From the cell containing the given text, extract its center point as [x, y] coordinate. 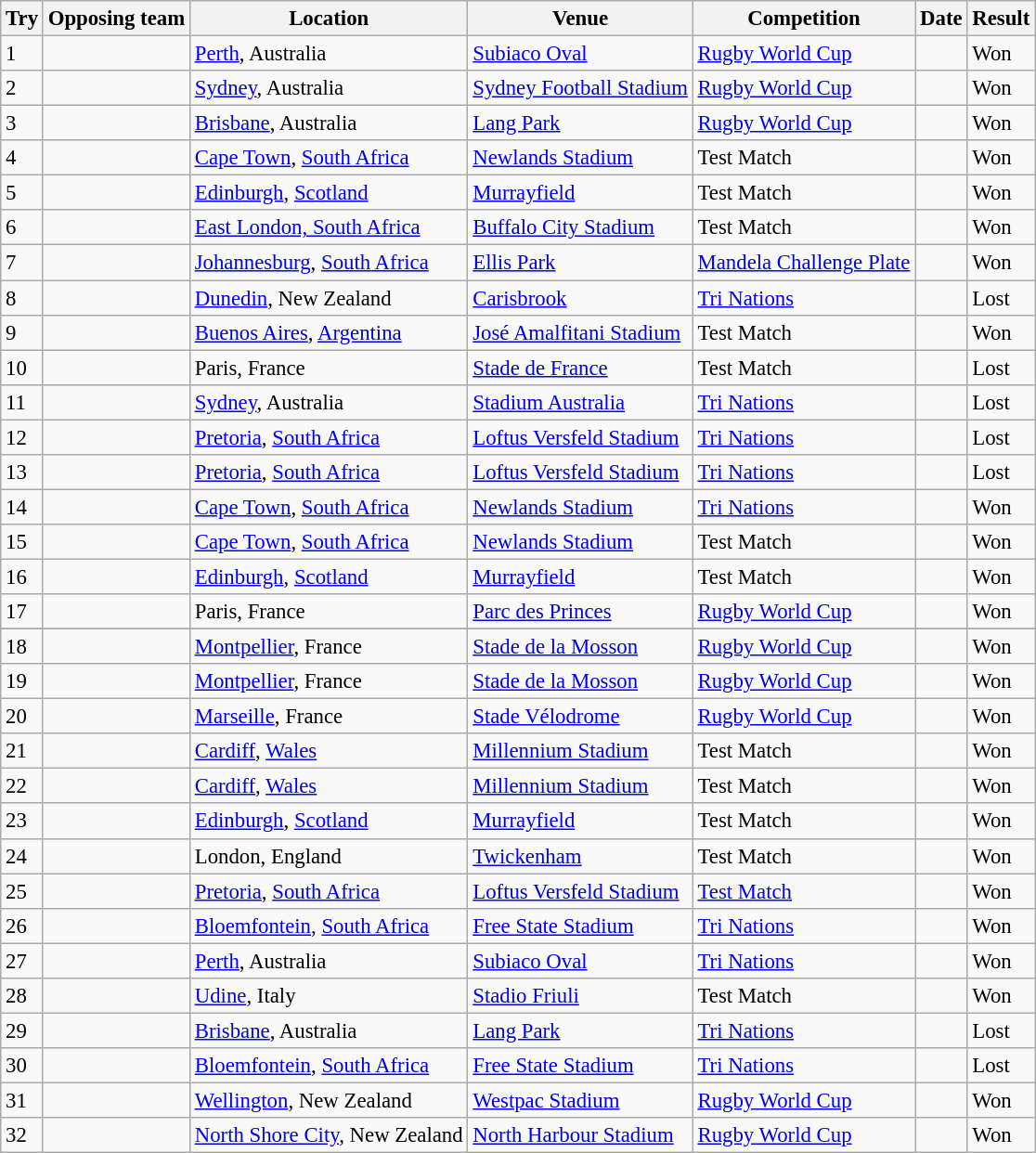
Opposing team [116, 19]
Udine, Italy [329, 996]
Try [22, 19]
North Harbour Stadium [580, 1135]
25 [22, 891]
21 [22, 751]
Johannesburg, South Africa [329, 263]
7 [22, 263]
José Amalfitani Stadium [580, 332]
Parc des Princes [580, 612]
23 [22, 822]
1 [22, 54]
Stade Vélodrome [580, 717]
14 [22, 507]
10 [22, 368]
Westpac Stadium [580, 1100]
11 [22, 402]
Marseille, France [329, 717]
5 [22, 193]
28 [22, 996]
24 [22, 856]
Ellis Park [580, 263]
32 [22, 1135]
North Shore City, New Zealand [329, 1135]
30 [22, 1066]
Dunedin, New Zealand [329, 298]
4 [22, 158]
Date [941, 19]
Sydney Football Stadium [580, 88]
29 [22, 1030]
Buffalo City Stadium [580, 227]
Stade de France [580, 368]
Wellington, New Zealand [329, 1100]
Twickenham [580, 856]
18 [22, 647]
13 [22, 473]
27 [22, 961]
22 [22, 786]
London, England [329, 856]
Mandela Challenge Plate [804, 263]
19 [22, 681]
Result [1001, 19]
16 [22, 576]
17 [22, 612]
9 [22, 332]
3 [22, 123]
31 [22, 1100]
Stadium Australia [580, 402]
6 [22, 227]
15 [22, 542]
Location [329, 19]
20 [22, 717]
2 [22, 88]
East London, South Africa [329, 227]
Buenos Aires, Argentina [329, 332]
8 [22, 298]
12 [22, 437]
Competition [804, 19]
Venue [580, 19]
26 [22, 926]
Stadio Friuli [580, 996]
Carisbrook [580, 298]
